Provide the (x, y) coordinate of the cell's center where the given text is located.  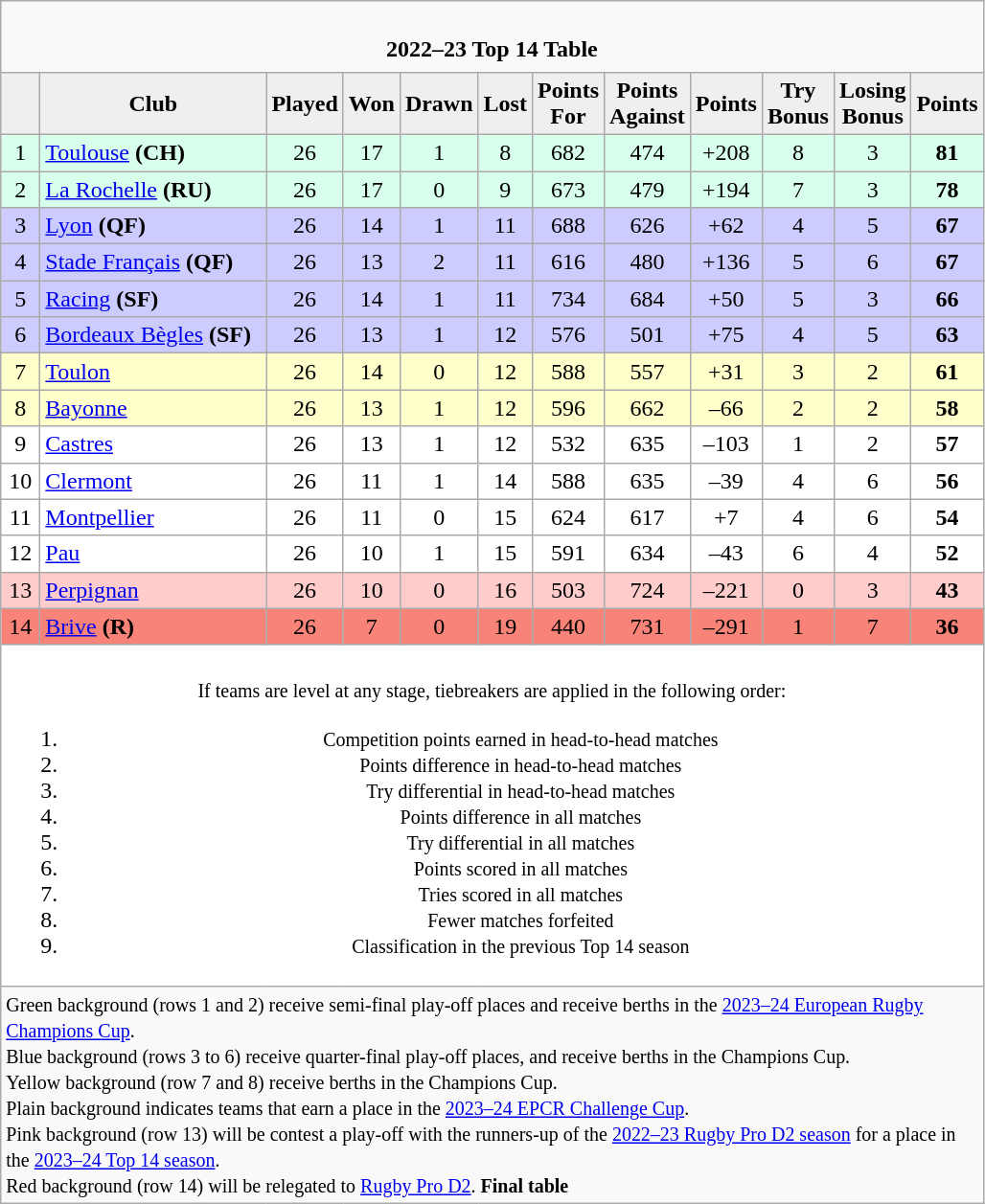
52 (947, 554)
474 (648, 152)
Bordeaux Bègles (SF) (153, 335)
+194 (726, 189)
Castres (153, 444)
–43 (726, 554)
+50 (726, 299)
+208 (726, 152)
16 (505, 590)
58 (947, 408)
591 (567, 554)
66 (947, 299)
Club (153, 103)
Points Against (648, 103)
Brive (R) (153, 626)
Stade Français (QF) (153, 262)
503 (567, 590)
Pau (153, 554)
+7 (726, 517)
43 (947, 590)
57 (947, 444)
Try Bonus (797, 103)
–66 (726, 408)
501 (648, 335)
Losing Bonus (872, 103)
Clermont (153, 481)
81 (947, 152)
Won (372, 103)
+31 (726, 372)
54 (947, 517)
596 (567, 408)
+136 (726, 262)
626 (648, 226)
Bayonne (153, 408)
682 (567, 152)
634 (648, 554)
673 (567, 189)
–221 (726, 590)
532 (567, 444)
+62 (726, 226)
576 (567, 335)
Toulouse (CH) (153, 152)
Drawn (439, 103)
Lost (505, 103)
19 (505, 626)
78 (947, 189)
616 (567, 262)
Perpignan (153, 590)
–39 (726, 481)
La Rochelle (RU) (153, 189)
–103 (726, 444)
724 (648, 590)
624 (567, 517)
56 (947, 481)
61 (947, 372)
617 (648, 517)
662 (648, 408)
557 (648, 372)
480 (648, 262)
688 (567, 226)
734 (567, 299)
Racing (SF) (153, 299)
Points For (567, 103)
684 (648, 299)
+75 (726, 335)
479 (648, 189)
36 (947, 626)
Toulon (153, 372)
440 (567, 626)
63 (947, 335)
–291 (726, 626)
731 (648, 626)
Lyon (QF) (153, 226)
Montpellier (153, 517)
Played (305, 103)
